Extract the [x, y] coordinate from the center of the cell holding the provided text.  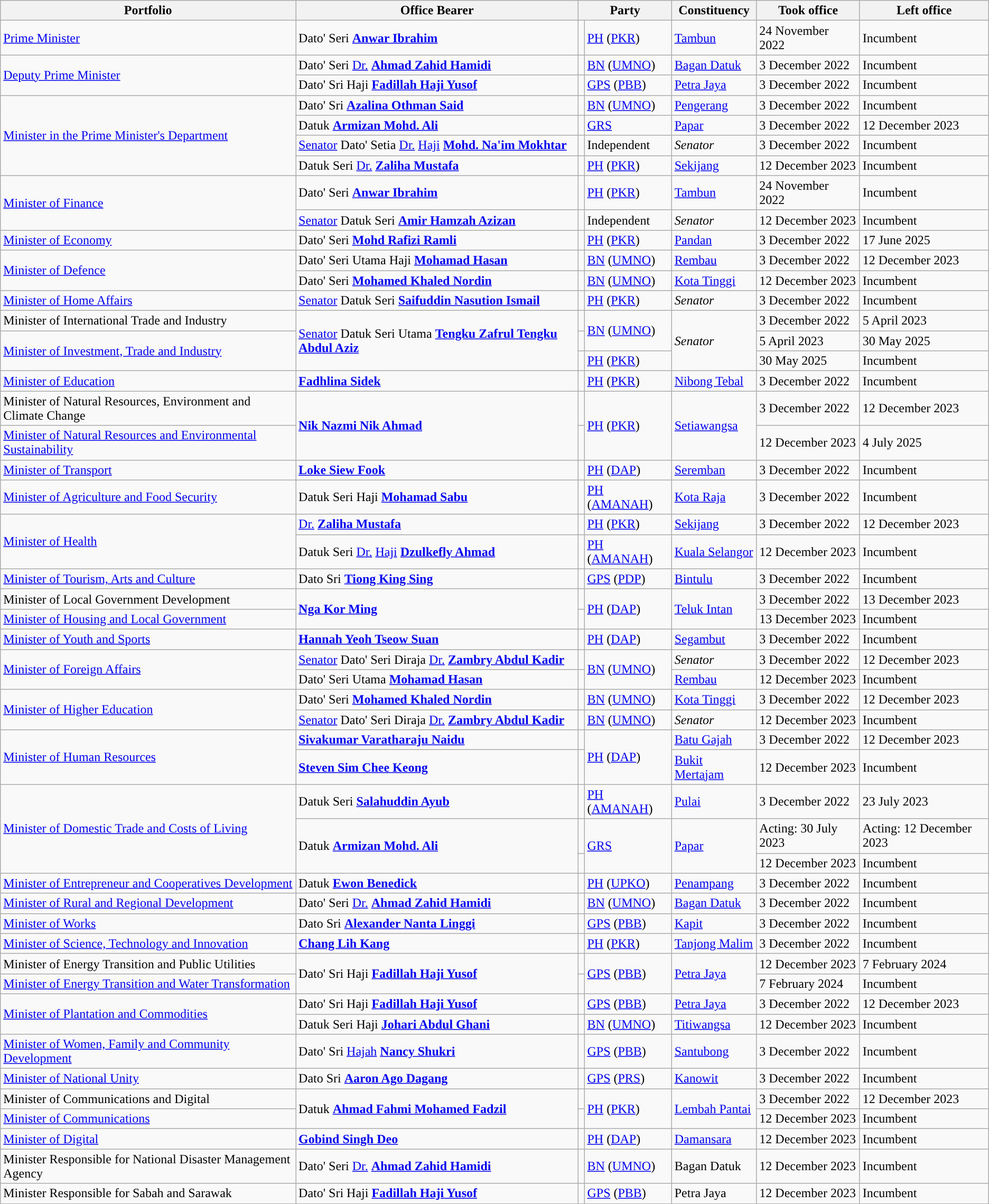
PH (UPKO) [628, 883]
Acting: 12 December 2023 [924, 836]
Minister of Domestic Trade and Costs of Living [148, 829]
Minister of Digital [148, 1139]
Minister of Home Affairs [148, 301]
Acting: 30 July 2023 [808, 836]
Minister of Economy [148, 240]
Minister in the Prime Minister's Department [148, 135]
Datuk Ahmad Fahmi Mohamed Fadzil [437, 1109]
Hannah Yeoh Tseow Suan [437, 639]
Minister of Agriculture and Food Security [148, 497]
Minister of Communications and Digital [148, 1099]
Senator Datuk Seri Utama Tengku Zafrul Tengku Abdul Aziz [437, 341]
Segambut [714, 639]
Steven Sim Chee Keong [437, 767]
Minister of Works [148, 923]
Minister of Housing and Local Government [148, 619]
Seremban [714, 470]
Minister of Plantation and Commodities [148, 1014]
Minister of Local Government Development [148, 599]
Minister of Energy Transition and Water Transformation [148, 984]
Minister of International Trade and Industry [148, 321]
Minister of National Unity [148, 1079]
Portfolio [148, 11]
Kuala Selangor [714, 552]
Dato' Sri Hajah Nancy Shukri [437, 1052]
Pengerang [714, 105]
Lembah Pantai [714, 1109]
Minister of Youth and Sports [148, 639]
Minister of Human Resources [148, 757]
Minister of Defence [148, 270]
Left office [924, 11]
Santubong [714, 1052]
Teluk Intan [714, 609]
Chang Lih Kang [437, 943]
Dr. Zaliha Mustafa [437, 524]
Titiwangsa [714, 1024]
Minister of Health [148, 541]
Minister of Science, Technology and Innovation [148, 943]
Senator Dato' Setia Dr. Haji Mohd. Na'im Mokhtar [437, 145]
GPS (PRS) [628, 1079]
Kanowit [714, 1079]
Dato' Seri Mohd Rafizi Ramli [437, 240]
Fadhlina Sidek [437, 381]
Minister Responsible for National Disaster Management Agency [148, 1166]
Minister of Transport [148, 470]
Party [625, 11]
4 July 2025 [924, 443]
Minister of Natural Resources, Environment and Climate Change [148, 408]
Office Bearer [437, 11]
Took office [808, 11]
Nga Kor Ming [437, 609]
Constituency [714, 11]
Dato' Seri Utama Haji Mohamad Hasan [437, 260]
17 June 2025 [924, 240]
Batu Gajah [714, 740]
Kota Raja [714, 497]
Datuk Seri Dr. Zaliha Mustafa [437, 165]
Minister of Communications [148, 1119]
Minister of Natural Resources and Environmental Sustainability [148, 443]
Minister of Education [148, 381]
Minister of Foreign Affairs [148, 669]
Senator Datuk Seri Saifuddin Nasution Ismail [437, 301]
Deputy Prime Minister [148, 75]
Datuk Seri Haji Mohamad Sabu [437, 497]
Datuk Seri Dr. Haji Dzulkefly Ahmad [437, 552]
Nik Nazmi Nik Ahmad [437, 425]
GPS (PDP) [628, 579]
Tanjong Malim [714, 943]
Minister of Higher Education [148, 710]
Datuk Ewon Benedick [437, 883]
Dato Sri Tiong King Sing [437, 579]
Gobind Singh Deo [437, 1139]
Prime Minister [148, 38]
Penampang [714, 883]
Datuk Seri Haji Johari Abdul Ghani [437, 1024]
Bintulu [714, 579]
Senator Datuk Seri Amir Hamzah Azizan [437, 220]
Sivakumar Varatharaju Naidu [437, 740]
Minister Responsible for Sabah and Sarawak [148, 1193]
Minister of Women, Family and Community Development [148, 1052]
Minister of Entrepreneur and Cooperatives Development [148, 883]
Minister of Rural and Regional Development [148, 903]
Kapit [714, 923]
Setiawangsa [714, 425]
Damansara [714, 1139]
Pandan [714, 240]
Loke Siew Fook [437, 470]
Minister of Investment, Trade and Industry [148, 351]
Dato' Seri Utama Mohamad Hasan [437, 680]
Pulai [714, 801]
23 July 2023 [924, 801]
Dato' Sri Azalina Othman Said [437, 105]
Minister of Energy Transition and Public Utilities [148, 964]
Minister of Finance [148, 203]
Dato Sri Alexander Nanta Linggi [437, 923]
Dato Sri Aaron Ago Dagang [437, 1079]
Nibong Tebal [714, 381]
Minister of Tourism, Arts and Culture [148, 579]
Bukit Mertajam [714, 767]
Datuk Seri Salahuddin Ayub [437, 801]
